Identify which cell holds the provided text, then report its (X, Y) central coordinate. 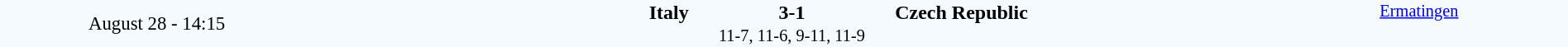
Czech Republic (1082, 12)
3-1 (791, 12)
11-7, 11-6, 9-11, 11-9 (792, 36)
Ermatingen (1419, 23)
August 28 - 14:15 (157, 23)
Italy (501, 12)
